For the text-containing cell, return its midpoint in [x, y] coordinate format. 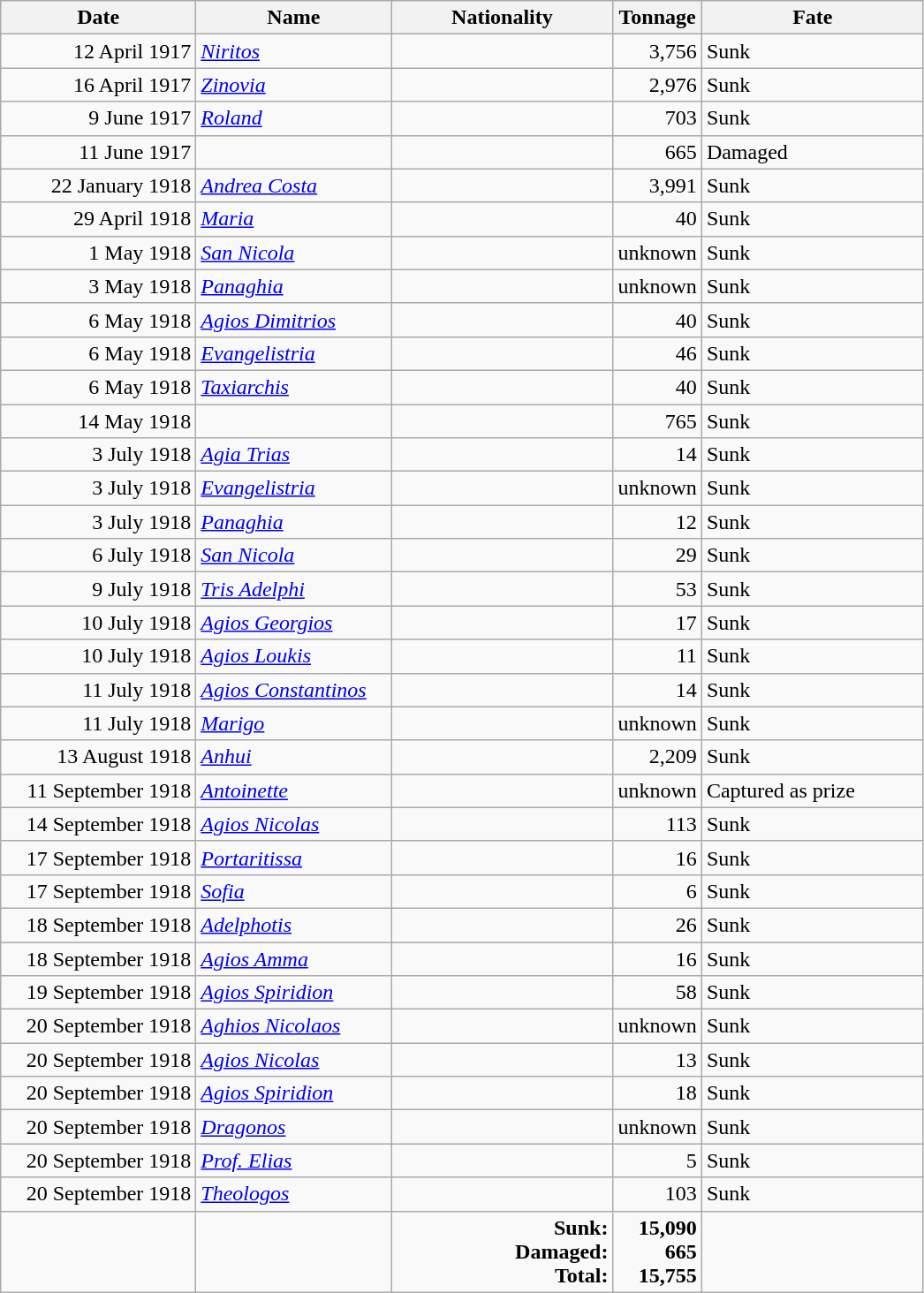
Tris Adelphi [293, 589]
6 [657, 891]
46 [657, 353]
Marigo [293, 723]
Damaged [813, 152]
Zinovia [293, 85]
113 [657, 824]
765 [657, 421]
Adelphotis [293, 925]
Taxiarchis [293, 387]
11 September 1918 [99, 790]
15,09066515,755 [657, 1251]
Agios Georgios [293, 623]
19 September 1918 [99, 993]
703 [657, 118]
Name [293, 18]
2,209 [657, 757]
6 July 1918 [99, 556]
Agios Amma [293, 958]
Sunk:Damaged:Total: [502, 1251]
12 [657, 522]
Agia Trias [293, 455]
Niritos [293, 51]
53 [657, 589]
11 June 1917 [99, 152]
Fate [813, 18]
Tonnage [657, 18]
Theologos [293, 1194]
Roland [293, 118]
Portaritissa [293, 858]
Agios Constantinos [293, 690]
29 April 1918 [99, 219]
Sofia [293, 891]
13 August 1918 [99, 757]
22 January 1918 [99, 185]
Captured as prize [813, 790]
Anhui [293, 757]
14 September 1918 [99, 824]
58 [657, 993]
Agios Loukis [293, 656]
Dragonos [293, 1127]
Antoinette [293, 790]
103 [657, 1194]
3,991 [657, 185]
29 [657, 556]
18 [657, 1093]
Nationality [502, 18]
14 May 1918 [99, 421]
Prof. Elias [293, 1161]
Andrea Costa [293, 185]
16 April 1917 [99, 85]
11 [657, 656]
3,756 [657, 51]
Agios Dimitrios [293, 320]
5 [657, 1161]
12 April 1917 [99, 51]
Maria [293, 219]
3 May 1918 [99, 286]
Date [99, 18]
665 [657, 152]
9 July 1918 [99, 589]
13 [657, 1060]
17 [657, 623]
1 May 1918 [99, 253]
26 [657, 925]
2,976 [657, 85]
Aghios Nicolaos [293, 1026]
9 June 1917 [99, 118]
